Output the (x, y) coordinate of the center of the cell containing the given text.  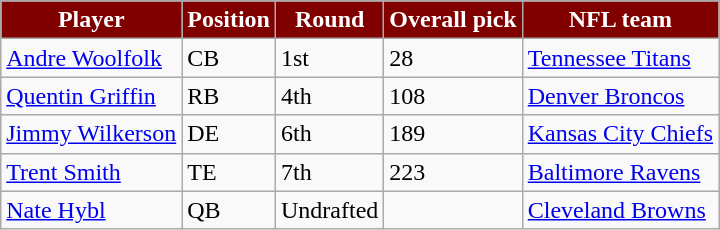
Overall pick (453, 20)
Position (229, 20)
4th (329, 96)
NFL team (620, 20)
TE (229, 172)
Jimmy Wilkerson (92, 134)
Trent Smith (92, 172)
Cleveland Browns (620, 210)
Undrafted (329, 210)
6th (329, 134)
7th (329, 172)
108 (453, 96)
Player (92, 20)
QB (229, 210)
Andre Woolfolk (92, 58)
Denver Broncos (620, 96)
Nate Hybl (92, 210)
Tennessee Titans (620, 58)
1st (329, 58)
RB (229, 96)
Kansas City Chiefs (620, 134)
DE (229, 134)
Baltimore Ravens (620, 172)
28 (453, 58)
CB (229, 58)
Quentin Griffin (92, 96)
189 (453, 134)
223 (453, 172)
Round (329, 20)
